Search for the cell housing the specified text and yield its [x, y] center coordinate. 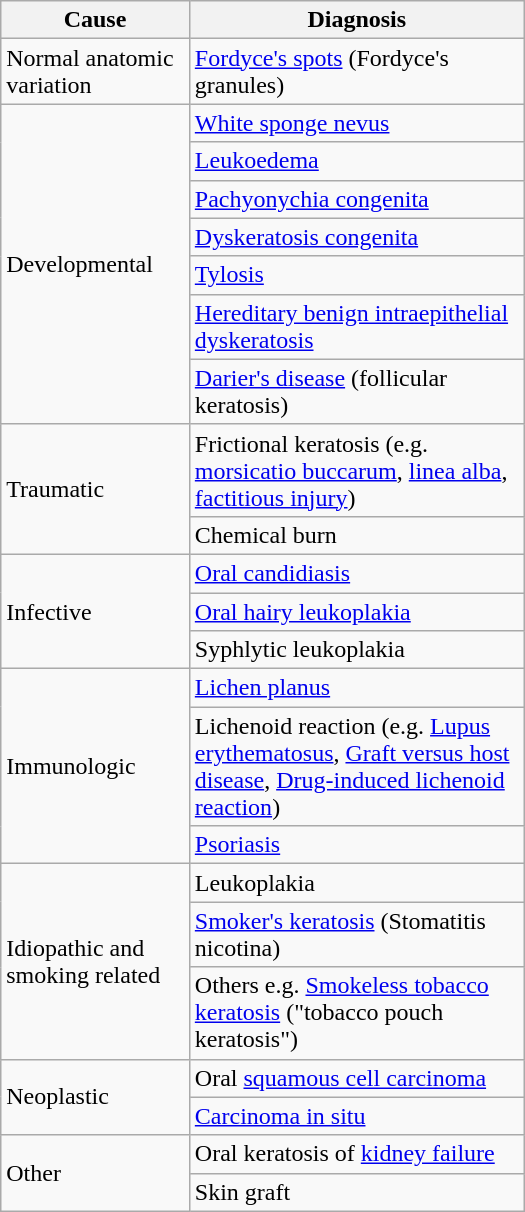
Neoplastic [96, 1097]
Oral keratosis of kidney failure [356, 1154]
Frictional keratosis (e.g. morsicatio buccarum, linea alba, factitious injury) [356, 470]
Infective [96, 611]
Tylosis [356, 275]
Immunologic [96, 766]
Fordyce's spots (Fordyce's granules) [356, 72]
Hereditary benign intraepithelial dyskeratosis [356, 326]
Lichen planus [356, 688]
Traumatic [96, 489]
Dyskeratosis congenita [356, 237]
Leukoedema [356, 161]
Normal anatomic variation [96, 72]
Oral candidiasis [356, 573]
Cause [96, 20]
Other [96, 1173]
Oral squamous cell carcinoma [356, 1078]
Pachyonychia congenita [356, 199]
Lichenoid reaction (e.g. Lupus erythematosus, Graft versus host disease, Drug-induced lichenoid reaction) [356, 766]
Psoriasis [356, 845]
Chemical burn [356, 535]
White sponge nevus [356, 123]
Others e.g. Smokeless tobacco keratosis ("tobacco pouch keratosis") [356, 1013]
Darier's disease (follicular keratosis) [356, 392]
Smoker's keratosis (Stomatitis nicotina) [356, 934]
Idiopathic and smoking related [96, 962]
Syphlytic leukoplakia [356, 650]
Diagnosis [356, 20]
Oral hairy leukoplakia [356, 611]
Carcinoma in situ [356, 1116]
Leukoplakia [356, 883]
Developmental [96, 264]
Skin graft [356, 1192]
